Detect which cell encompasses the target text, then output its [X, Y] center coordinate. 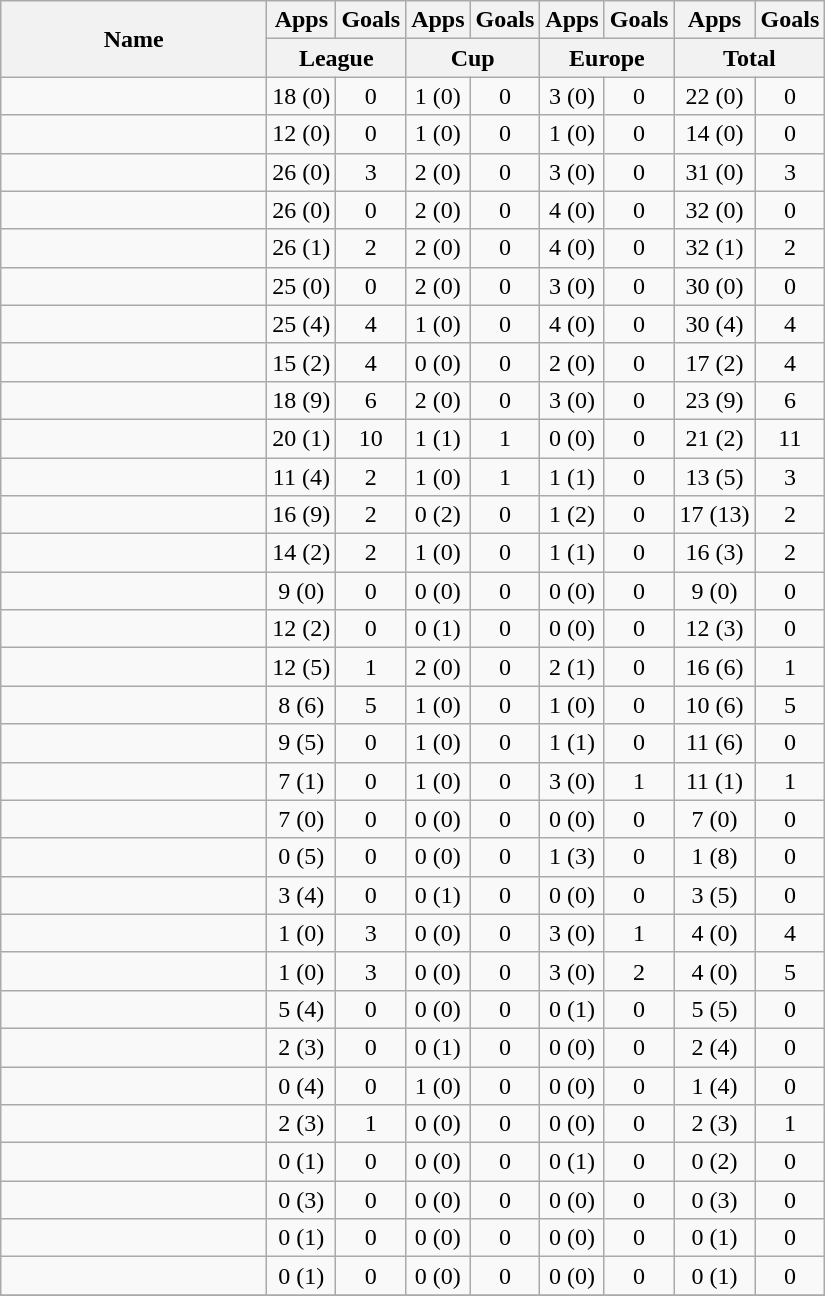
1 (4) [714, 1085]
21 (2) [714, 438]
8 (6) [302, 705]
1 (3) [572, 857]
16 (3) [714, 553]
14 (0) [714, 134]
11 (6) [714, 743]
2 (1) [572, 667]
12 (5) [302, 667]
16 (9) [302, 515]
15 (2) [302, 362]
3 (4) [302, 895]
Cup [473, 58]
Name [134, 39]
10 [371, 438]
1 (8) [714, 857]
17 (13) [714, 515]
3 (5) [714, 895]
32 (0) [714, 210]
10 (6) [714, 705]
0 (5) [302, 857]
9 (5) [302, 743]
12 (0) [302, 134]
12 (3) [714, 629]
30 (0) [714, 286]
25 (4) [302, 324]
Total [750, 58]
20 (1) [302, 438]
5 (5) [714, 1009]
11 (4) [302, 477]
26 (1) [302, 248]
11 (1) [714, 781]
14 (2) [302, 553]
League [336, 58]
18 (0) [302, 96]
22 (0) [714, 96]
31 (0) [714, 172]
30 (4) [714, 324]
2 (4) [714, 1047]
5 (4) [302, 1009]
18 (9) [302, 400]
7 (1) [302, 781]
17 (2) [714, 362]
23 (9) [714, 400]
0 (4) [302, 1085]
11 [790, 438]
12 (2) [302, 629]
16 (6) [714, 667]
32 (1) [714, 248]
25 (0) [302, 286]
13 (5) [714, 477]
Europe [607, 58]
1 (2) [572, 515]
